Output the [x, y] coordinate of the center of the cell containing the given text.  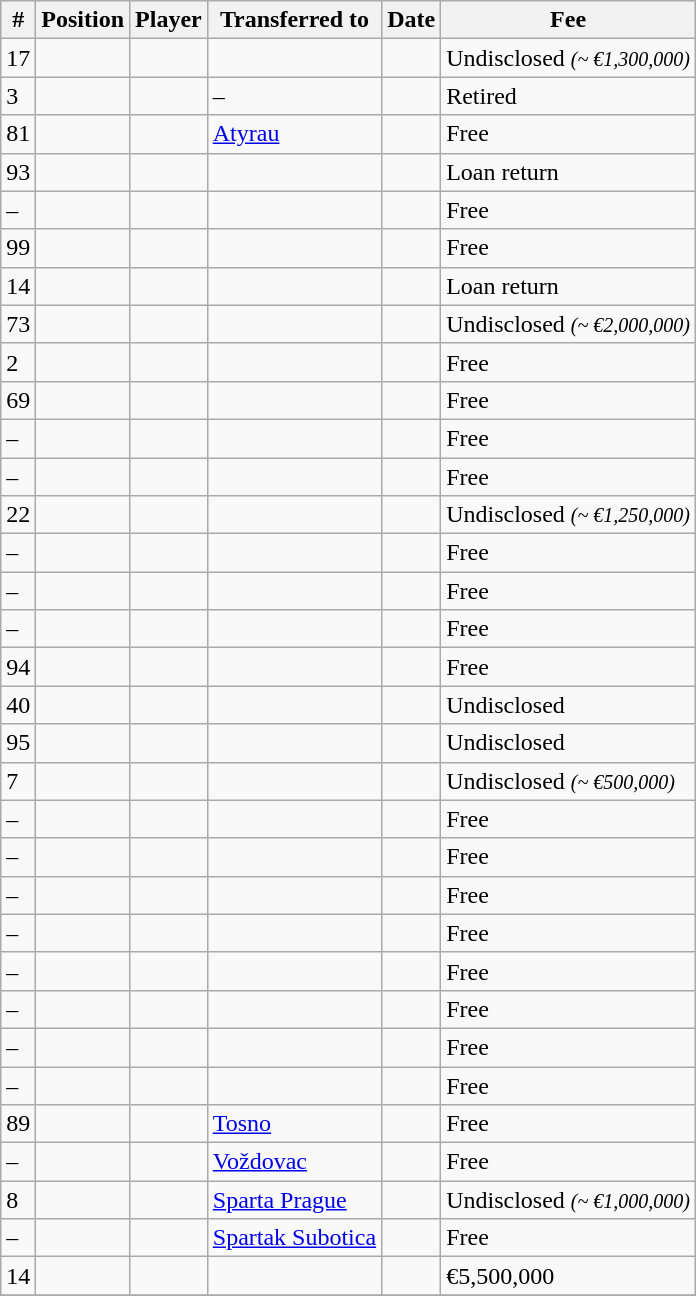
Transferred to [294, 20]
Sparta Prague [294, 1200]
22 [18, 515]
Voždovac [294, 1162]
Fee [568, 20]
95 [18, 743]
Player [169, 20]
Atyrau [294, 134]
7 [18, 781]
Undisclosed (~ €1,250,000) [568, 515]
40 [18, 705]
Undisclosed (~ €1,000,000) [568, 1200]
Date [412, 20]
3 [18, 96]
99 [18, 248]
2 [18, 362]
Spartak Subotica [294, 1238]
Position [83, 20]
93 [18, 172]
# [18, 20]
73 [18, 324]
81 [18, 134]
69 [18, 400]
Undisclosed (~ €2,000,000) [568, 324]
17 [18, 58]
Tosno [294, 1124]
94 [18, 667]
Retired [568, 96]
8 [18, 1200]
€5,500,000 [568, 1276]
Undisclosed (~ €1,300,000) [568, 58]
89 [18, 1124]
Undisclosed (~ €500,000) [568, 781]
